Identify which cell holds the provided text, then report its [x, y] central coordinate. 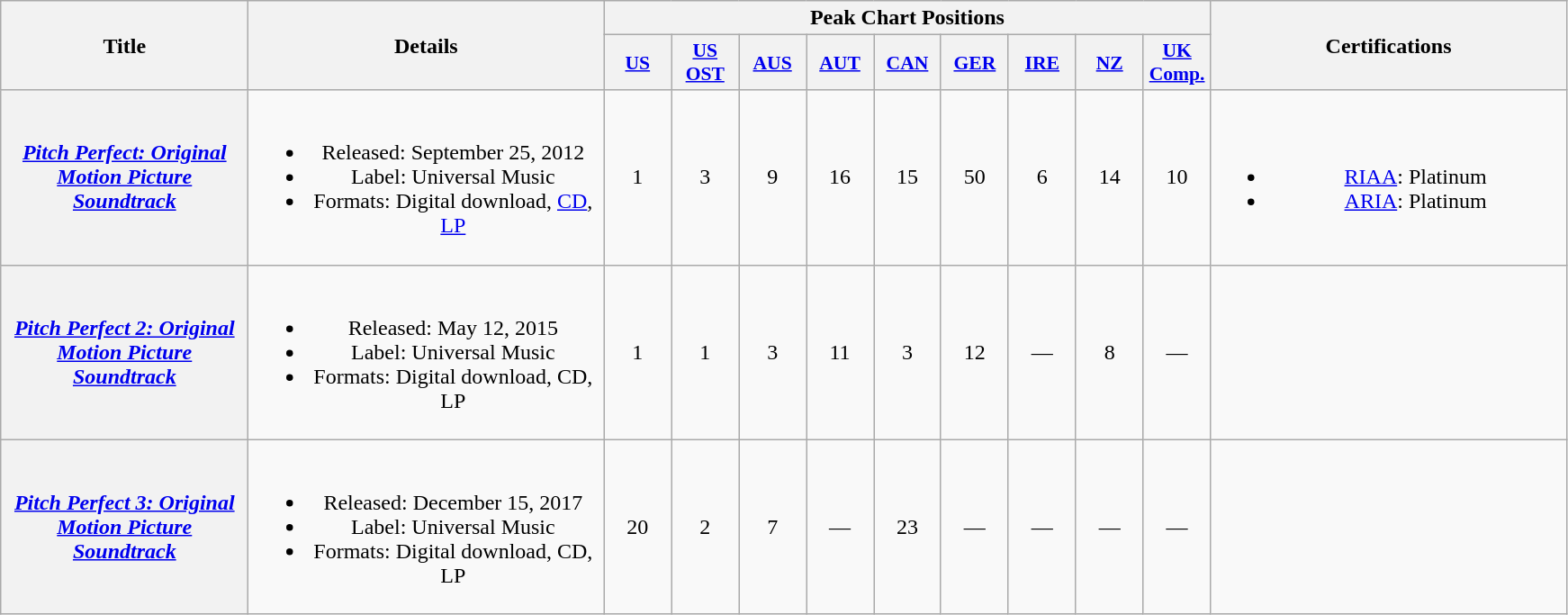
USOST [706, 63]
Certifications [1388, 45]
9 [772, 177]
US [637, 63]
20 [637, 527]
Peak Chart Positions [907, 18]
8 [1109, 352]
UK Comp. [1177, 63]
15 [907, 177]
6 [1042, 177]
RIAA: PlatinumARIA: Platinum [1388, 177]
Details [427, 45]
12 [974, 352]
Title [124, 45]
11 [841, 352]
Pitch Perfect 3: Original Motion Picture Soundtrack [124, 527]
Pitch Perfect 2: Original Motion Picture Soundtrack [124, 352]
23 [907, 527]
16 [841, 177]
14 [1109, 177]
Released: May 12, 2015Label: Universal MusicFormats: Digital download, CD, LP [427, 352]
AUS [772, 63]
Released: December 15, 2017Label: Universal MusicFormats: Digital download, CD, LP [427, 527]
10 [1177, 177]
IRE [1042, 63]
CAN [907, 63]
NZ [1109, 63]
AUT [841, 63]
Released: September 25, 2012Label: Universal MusicFormats: Digital download, CD, LP [427, 177]
7 [772, 527]
Pitch Perfect: Original Motion Picture Soundtrack [124, 177]
GER [974, 63]
2 [706, 527]
50 [974, 177]
